Search for the cell housing the specified text and yield its (x, y) center coordinate. 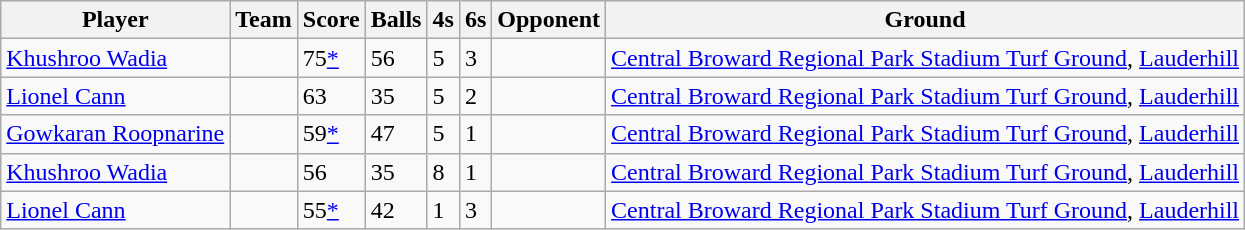
2 (475, 96)
4s (443, 20)
75* (331, 58)
63 (331, 96)
8 (443, 172)
Player (116, 20)
42 (396, 210)
55* (331, 210)
Team (264, 20)
Score (331, 20)
Opponent (549, 20)
Ground (926, 20)
47 (396, 134)
Gowkaran Roopnarine (116, 134)
Balls (396, 20)
59* (331, 134)
6s (475, 20)
